Return the (x, y) coordinate for the center point of the cell that contains the specified text.  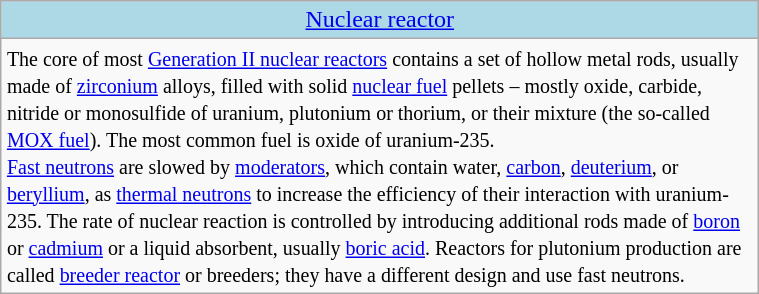
Nuclear reactor (380, 20)
